Provide the [X, Y] coordinate of the cell's center where the given text is located.  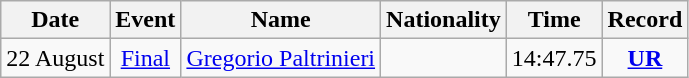
Nationality [444, 20]
Event [146, 20]
UR [645, 58]
22 August [56, 58]
Final [146, 58]
14:47.75 [554, 58]
Name [281, 20]
Date [56, 20]
Record [645, 20]
Gregorio Paltrinieri [281, 58]
Time [554, 20]
